Output the (x, y) coordinate of the center of the cell containing the given text.  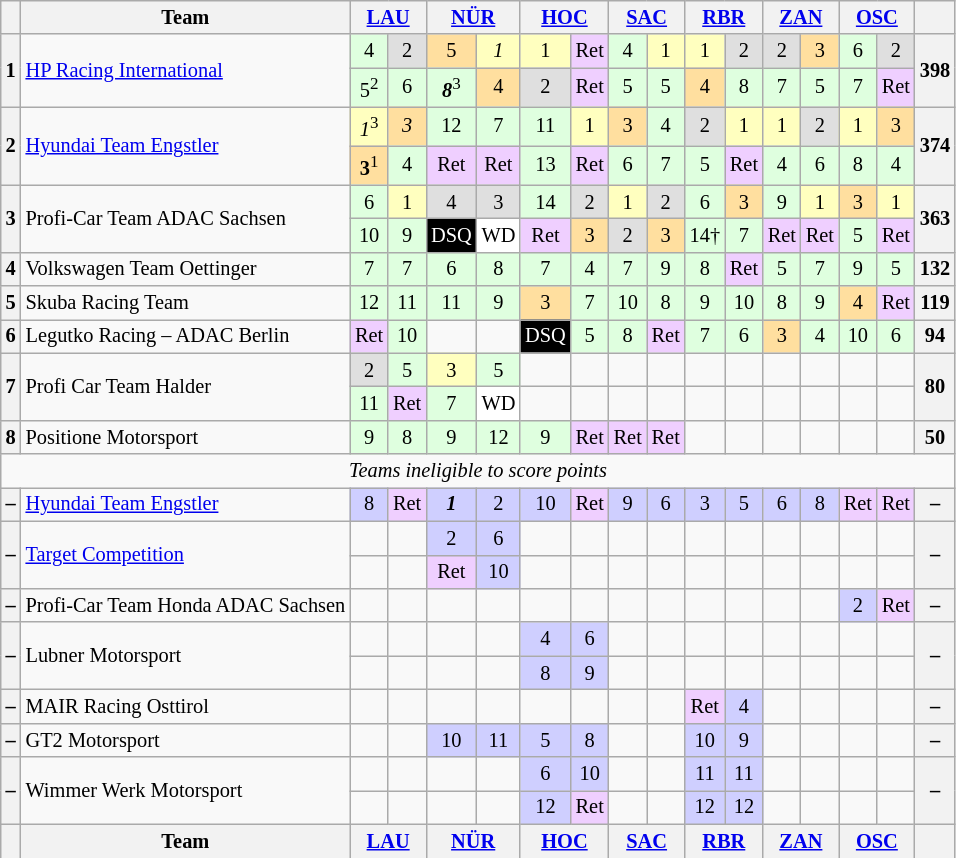
Legutko Racing – ADAC Berlin (186, 336)
14 (545, 202)
Skuba Racing Team (186, 302)
363 (935, 218)
Volkswagen Team Oettinger (186, 269)
Profi-Car Team Honda ADAC Sachsen (186, 605)
80 (935, 386)
52 (369, 88)
Positione Motorsport (186, 437)
14† (705, 235)
94 (935, 336)
83 (451, 88)
Profi Car Team Halder (186, 386)
398 (935, 70)
Teams ineligible to score points (478, 471)
Wimmer Werk Motorsport (186, 790)
HP Racing International (186, 70)
Lubner Motorsport (186, 656)
50 (935, 437)
31 (369, 166)
132 (935, 269)
374 (935, 146)
GT2 Motorsport (186, 740)
MAIR Racing Osttirol (186, 706)
119 (935, 302)
Target Competition (186, 554)
Profi-Car Team ADAC Sachsen (186, 218)
